Find where the given text appears and provide that cell's center as [X, Y] coordinate. 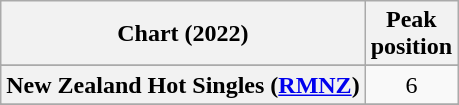
Peakposition [411, 34]
6 [411, 85]
Chart (2022) [183, 34]
New Zealand Hot Singles (RMNZ) [183, 85]
